Return the (X, Y) coordinate for the center point of the cell that contains the specified text.  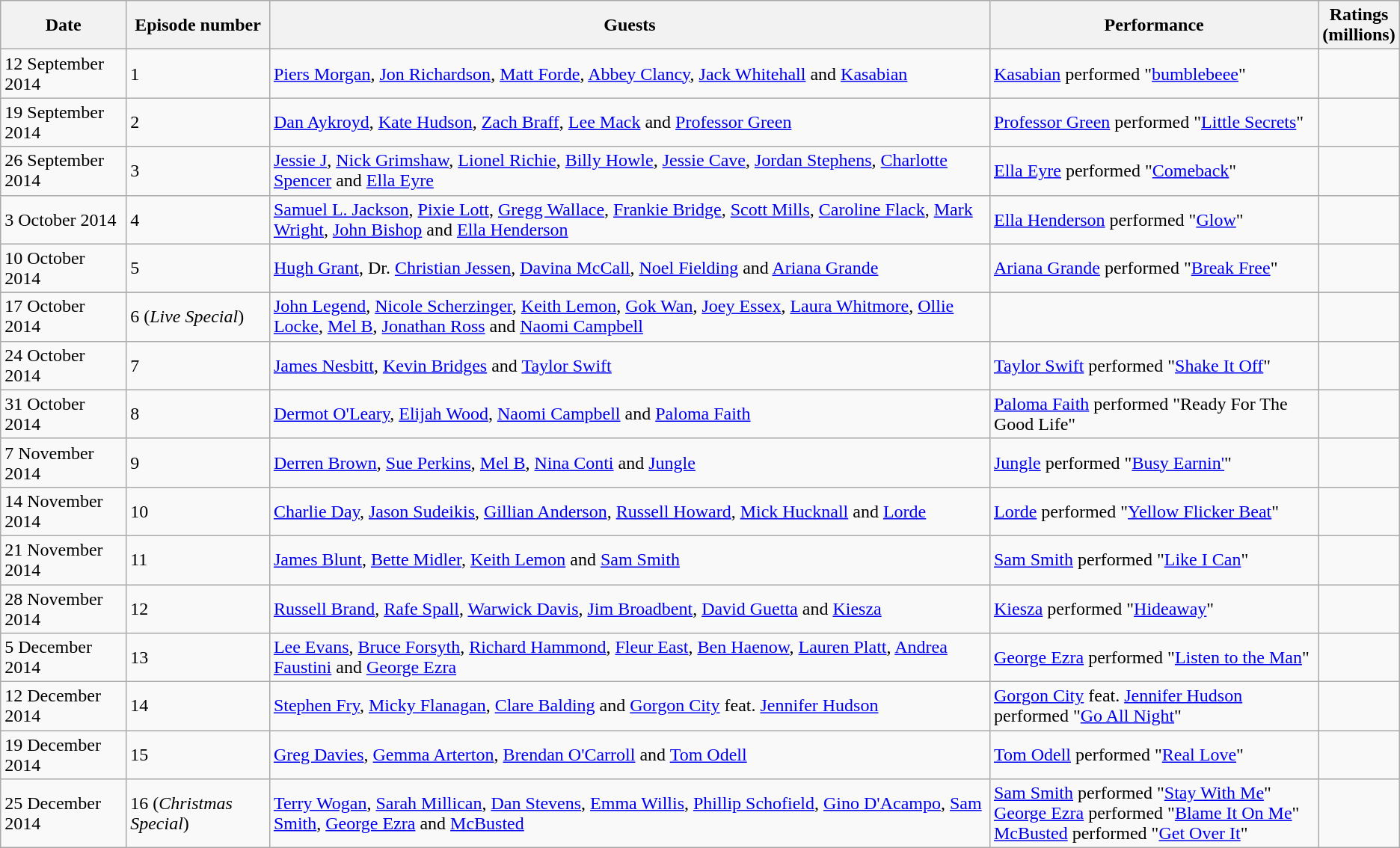
3 (198, 170)
Professor Green performed "Little Secrets" (1153, 123)
7 November 2014 (64, 462)
Ratings(millions) (1359, 25)
24 October 2014 (64, 365)
5 (198, 268)
Ella Henderson performed "Glow" (1153, 220)
Guests (630, 25)
Jungle performed "Busy Earnin'" (1153, 462)
2 (198, 123)
James Blunt, Bette Midler, Keith Lemon and Sam Smith (630, 559)
Piers Morgan, Jon Richardson, Matt Forde, Abbey Clancy, Jack Whitehall and Kasabian (630, 73)
Dermot O'Leary, Elijah Wood, Naomi Campbell and Paloma Faith (630, 414)
31 October 2014 (64, 414)
Hugh Grant, Dr. Christian Jessen, Davina McCall, Noel Fielding and Ariana Grande (630, 268)
10 (198, 511)
Ella Eyre performed "Comeback" (1153, 170)
Episode number (198, 25)
George Ezra performed "Listen to the Man" (1153, 658)
9 (198, 462)
6 (Live Special) (198, 317)
Greg Davies, Gemma Arterton, Brendan O'Carroll and Tom Odell (630, 755)
Taylor Swift performed "Shake It Off" (1153, 365)
Kasabian performed "bumblebeee" (1153, 73)
Lee Evans, Bruce Forsyth, Richard Hammond, Fleur East, Ben Haenow, Lauren Platt, Andrea Faustini and George Ezra (630, 658)
Kiesza performed "Hideaway" (1153, 609)
Terry Wogan, Sarah Millican, Dan Stevens, Emma Willis, Phillip Schofield, Gino D'Acampo, Sam Smith, George Ezra and McBusted (630, 814)
1 (198, 73)
25 December 2014 (64, 814)
8 (198, 414)
3 October 2014 (64, 220)
Gorgon City feat. Jennifer Hudson performed "Go All Night" (1153, 706)
Sam Smith performed "Like I Can" (1153, 559)
Derren Brown, Sue Perkins, Mel B, Nina Conti and Jungle (630, 462)
Sam Smith performed "Stay With Me"George Ezra performed "Blame It On Me"McBusted performed "Get Over It" (1153, 814)
4 (198, 220)
14 (198, 706)
Performance (1153, 25)
12 September 2014 (64, 73)
Tom Odell performed "Real Love" (1153, 755)
19 December 2014 (64, 755)
14 November 2014 (64, 511)
Jessie J, Nick Grimshaw, Lionel Richie, Billy Howle, Jessie Cave, Jordan Stephens, Charlotte Spencer and Ella Eyre (630, 170)
11 (198, 559)
12 (198, 609)
Date (64, 25)
5 December 2014 (64, 658)
Russell Brand, Rafe Spall, Warwick Davis, Jim Broadbent, David Guetta and Kiesza (630, 609)
12 December 2014 (64, 706)
Samuel L. Jackson, Pixie Lott, Gregg Wallace, Frankie Bridge, Scott Mills, Caroline Flack, Mark Wright, John Bishop and Ella Henderson (630, 220)
13 (198, 658)
28 November 2014 (64, 609)
16 (Christmas Special) (198, 814)
Paloma Faith performed "Ready For The Good Life" (1153, 414)
19 September 2014 (64, 123)
17 October 2014 (64, 317)
7 (198, 365)
10 October 2014 (64, 268)
26 September 2014 (64, 170)
Charlie Day, Jason Sudeikis, Gillian Anderson, Russell Howard, Mick Hucknall and Lorde (630, 511)
Stephen Fry, Micky Flanagan, Clare Balding and Gorgon City feat. Jennifer Hudson (630, 706)
Dan Aykroyd, Kate Hudson, Zach Braff, Lee Mack and Professor Green (630, 123)
John Legend, Nicole Scherzinger, Keith Lemon, Gok Wan, Joey Essex, Laura Whitmore, Ollie Locke, Mel B, Jonathan Ross and Naomi Campbell (630, 317)
21 November 2014 (64, 559)
James Nesbitt, Kevin Bridges and Taylor Swift (630, 365)
15 (198, 755)
Ariana Grande performed "Break Free" (1153, 268)
Lorde performed "Yellow Flicker Beat" (1153, 511)
